Extract the (X, Y) coordinate from the center of the cell holding the provided text.  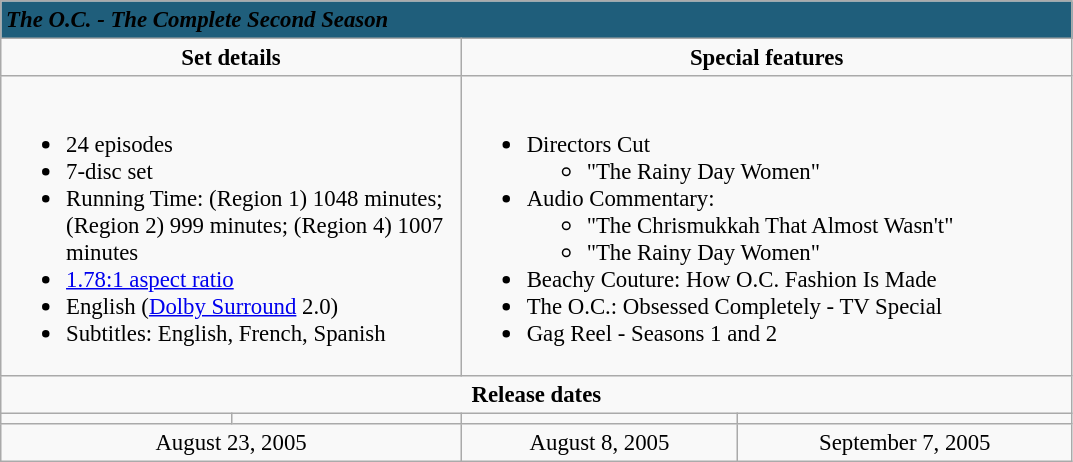
September 7, 2005 (905, 442)
Set details (232, 58)
August 8, 2005 (599, 442)
The O.C. - The Complete Second Season (536, 20)
Special features (766, 58)
Release dates (536, 394)
August 23, 2005 (232, 442)
